From the cell containing the given text, extract its center point as (x, y) coordinate. 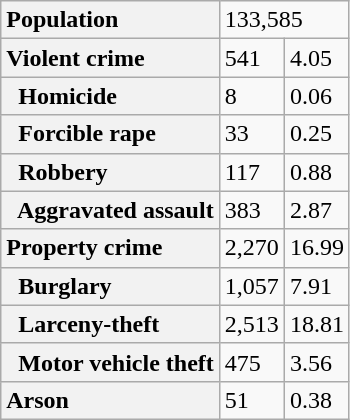
33 (252, 134)
Aggravated assault (110, 210)
Homicide (110, 96)
Robbery (110, 172)
51 (252, 400)
Violent crime (110, 58)
Property crime (110, 248)
133,585 (284, 20)
0.06 (316, 96)
7.91 (316, 286)
117 (252, 172)
475 (252, 362)
541 (252, 58)
8 (252, 96)
Population (110, 20)
16.99 (316, 248)
0.25 (316, 134)
4.05 (316, 58)
2,513 (252, 324)
2.87 (316, 210)
Arson (110, 400)
0.88 (316, 172)
Forcible rape (110, 134)
383 (252, 210)
2,270 (252, 248)
Motor vehicle theft (110, 362)
3.56 (316, 362)
0.38 (316, 400)
18.81 (316, 324)
Larceny-theft (110, 324)
1,057 (252, 286)
Burglary (110, 286)
